Search for the cell housing the specified text and yield its (X, Y) center coordinate. 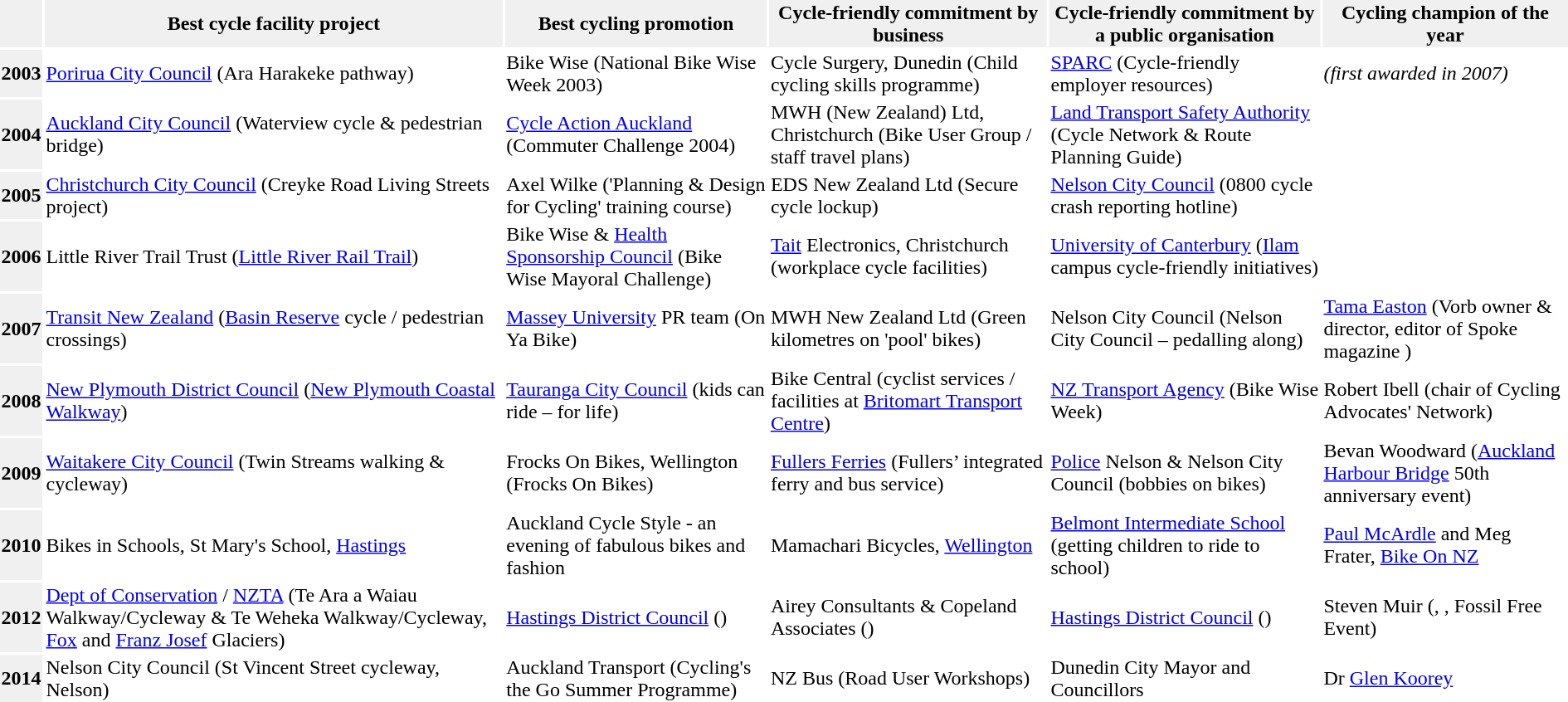
Robert Ibell (chair of Cycling Advocates' Network) (1445, 401)
MWH (New Zealand) Ltd, Christchurch (Bike User Group / staff travel plans) (908, 134)
2003 (22, 73)
Porirua City Council (Ara Harakeke pathway) (274, 73)
Dept of Conservation / NZTA (Te Ara a Waiau Walkway/Cycleway & Te Weheka Walkway/Cycleway, Fox and Franz Josef Glaciers) (274, 617)
2004 (22, 134)
2006 (22, 256)
Best cycling promotion (636, 23)
Auckland Cycle Style - an evening of fabulous bikes and fashion (636, 545)
Little River Trail Trust (Little River Rail Trail) (274, 256)
Tait Electronics, Christchurch (workplace cycle facilities) (908, 256)
Cycle Surgery, Dunedin (Child cycling skills programme) (908, 73)
MWH New Zealand Ltd (Green kilometres on 'pool' bikes) (908, 329)
Bikes in Schools, St Mary's School, Hastings (274, 545)
2007 (22, 329)
Massey University PR team (On Ya Bike) (636, 329)
Bevan Woodward (Auckland Harbour Bridge 50th anniversary event) (1445, 473)
Frocks On Bikes, Wellington (Frocks On Bikes) (636, 473)
EDS New Zealand Ltd (Secure cycle lockup) (908, 196)
Nelson City Council (St Vincent Street cycleway, Nelson) (274, 679)
Cycle-friendly commitment by a public organisation (1185, 23)
New Plymouth District Council (New Plymouth Coastal Walkway) (274, 401)
Cycle Action Auckland (Commuter Challenge 2004) (636, 134)
Bike Wise (National Bike Wise Week 2003) (636, 73)
Axel Wilke ('Planning & Design for Cycling' training course) (636, 196)
Mamachari Bicycles, Wellington (908, 545)
Bike Central (cyclist services / facilities at Britomart Transport Centre) (908, 401)
2010 (22, 545)
Belmont Intermediate School (getting children to ride to school) (1185, 545)
Best cycle facility project (274, 23)
2009 (22, 473)
Auckland Transport (Cycling's the Go Summer Programme) (636, 679)
Steven Muir (, , Fossil Free Event) (1445, 617)
Police Nelson & Nelson City Council (bobbies on bikes) (1185, 473)
Christchurch City Council (Creyke Road Living Streets project) (274, 196)
Transit New Zealand (Basin Reserve cycle / pedestrian crossings) (274, 329)
Airey Consultants & Copeland Associates () (908, 617)
Dr Glen Koorey (1445, 679)
Bike Wise & Health Sponsorship Council (Bike Wise Mayoral Challenge) (636, 256)
2014 (22, 679)
Nelson City Council (Nelson City Council – pedalling along) (1185, 329)
2012 (22, 617)
Cycle-friendly commitment by business (908, 23)
Tauranga City Council (kids can ride – for life) (636, 401)
NZ Transport Agency (Bike Wise Week) (1185, 401)
SPARC (Cycle-friendly employer resources) (1185, 73)
Tama Easton (Vorb owner & director, editor of Spoke magazine ) (1445, 329)
2005 (22, 196)
(first awarded in 2007) (1445, 73)
Fullers Ferries (Fullers’ integrated ferry and bus service) (908, 473)
University of Canterbury (Ilam campus cycle-friendly initiatives) (1185, 256)
Waitakere City Council (Twin Streams walking & cycleway) (274, 473)
Auckland City Council (Waterview cycle & pedestrian bridge) (274, 134)
Cycling champion of the year (1445, 23)
Land Transport Safety Authority (Cycle Network & Route Planning Guide) (1185, 134)
Nelson City Council (0800 cycle crash reporting hotline) (1185, 196)
NZ Bus (Road User Workshops) (908, 679)
Paul McArdle and Meg Frater, Bike On NZ (1445, 545)
Dunedin City Mayor and Councillors (1185, 679)
2008 (22, 401)
